Return the [x, y] coordinate for the center point of the cell that contains the specified text.  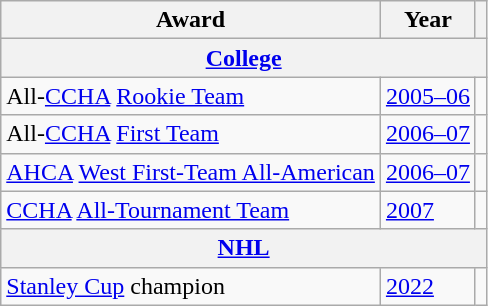
2022 [428, 286]
Stanley Cup champion [191, 286]
All-CCHA Rookie Team [191, 96]
All-CCHA First Team [191, 134]
2007 [428, 210]
NHL [244, 248]
2005–06 [428, 96]
Award [191, 20]
Year [428, 20]
CCHA All-Tournament Team [191, 210]
College [244, 58]
AHCA West First-Team All-American [191, 172]
